Provide the (X, Y) coordinate of the cell's center where the given text is located.  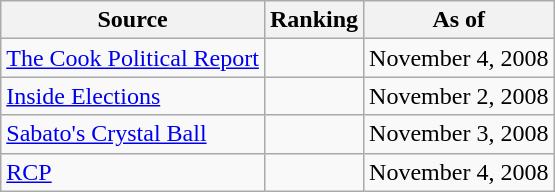
Inside Elections (133, 96)
The Cook Political Report (133, 58)
RCP (133, 172)
As of (459, 20)
Sabato's Crystal Ball (133, 134)
November 2, 2008 (459, 96)
Source (133, 20)
Ranking (314, 20)
November 3, 2008 (459, 134)
